From the cell containing the given text, extract its center point as (X, Y) coordinate. 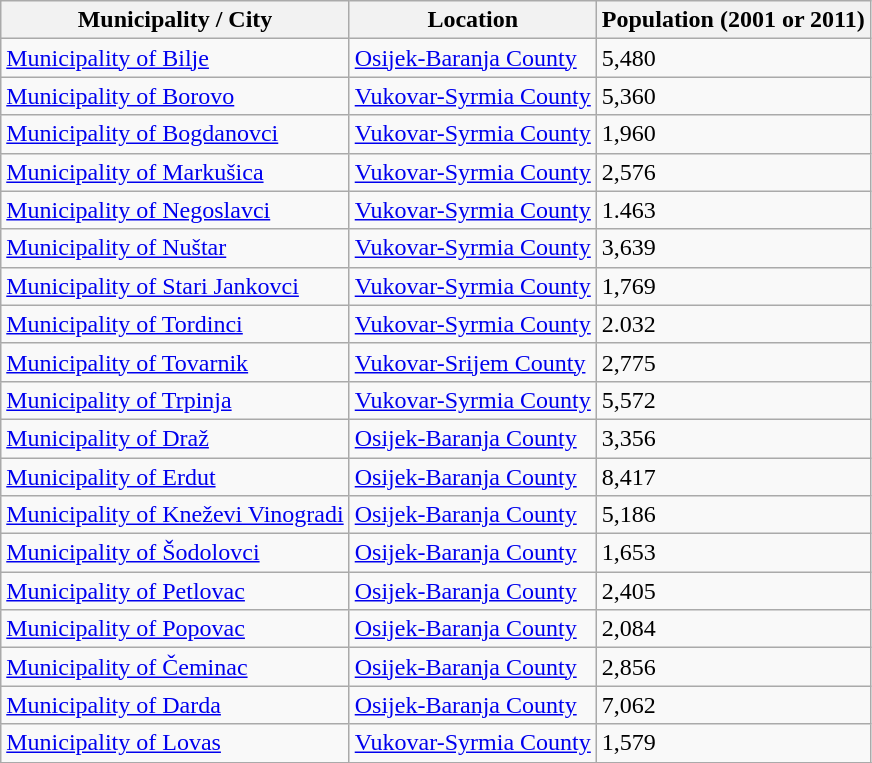
5,360 (733, 96)
Municipality of Lovas (175, 743)
1,653 (733, 553)
5,186 (733, 515)
2,405 (733, 591)
Municipality of Šodolovci (175, 553)
Municipality of Nuštar (175, 248)
Municipality of Borovo (175, 96)
Municipality / City (175, 20)
8,417 (733, 477)
5,572 (733, 400)
Municipality of Čeminac (175, 667)
2.032 (733, 324)
Population (2001 or 2011) (733, 20)
Municipality of Tovarnik (175, 362)
Municipality of Popovac (175, 629)
1,769 (733, 286)
Municipality of Tordinci (175, 324)
Municipality of Markušica (175, 172)
2,084 (733, 629)
1,960 (733, 134)
Municipality of Draž (175, 438)
Municipality of Negoslavci (175, 210)
Municipality of Bilje (175, 58)
1,579 (733, 743)
Municipality of Trpinja (175, 400)
Location (472, 20)
2,576 (733, 172)
1.463 (733, 210)
Municipality of Kneževi Vinogradi (175, 515)
2,775 (733, 362)
Municipality of Petlovac (175, 591)
3,356 (733, 438)
Municipality of Stari Jankovci (175, 286)
Municipality of Darda (175, 705)
2,856 (733, 667)
Municipality of Erdut (175, 477)
3,639 (733, 248)
5,480 (733, 58)
Municipality of Bogdanovci (175, 134)
7,062 (733, 705)
Vukovar-Srijem County (472, 362)
